Locate the cell with the specified text and output its [x, y] center coordinate. 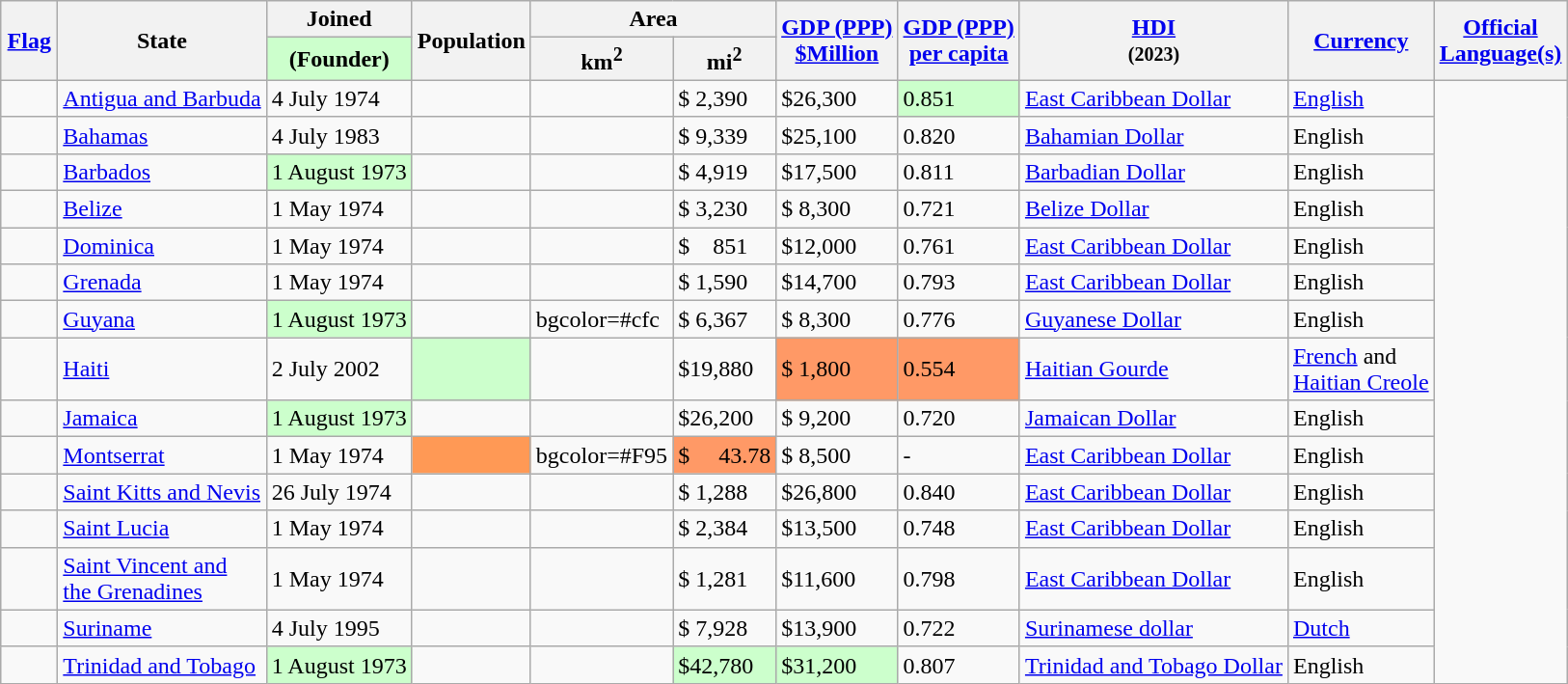
4 July 1974 [339, 98]
OfficialLanguage(s) [1500, 41]
$ 9,200 [837, 419]
Surinamese dollar [1153, 628]
Barbadian Dollar [1153, 172]
$ 2,390 [725, 98]
$ 1,281 [725, 579]
Joined [339, 19]
$17,500 [837, 172]
Jamaican Dollar [1153, 419]
$13,900 [837, 628]
$26,200 [725, 419]
Guyana [162, 319]
Dutch [1361, 628]
Antigua and Barbuda [162, 98]
$ 1,800 [837, 369]
Saint Kitts and Nevis [162, 492]
$ 1,288 [725, 492]
GDP (PPP)per capita [959, 41]
$ 8,500 [837, 455]
$ 7,928 [725, 628]
Flag [29, 41]
GDP (PPP)$Million [837, 41]
bgcolor=#F95 [602, 455]
0.807 [959, 665]
$12,000 [837, 246]
0.793 [959, 283]
Barbados [162, 172]
0.721 [959, 209]
Saint Vincent and the Grenadines [162, 579]
Bahamian Dollar [1153, 135]
$ 851 [725, 246]
$ 2,384 [725, 529]
0.820 [959, 135]
$25,100 [837, 135]
Belize Dollar [1153, 209]
Belize [162, 209]
$13,500 [837, 529]
$42,780 [725, 665]
4 July 1995 [339, 628]
(Founder) [339, 60]
0.776 [959, 319]
$ 1,590 [725, 283]
0.722 [959, 628]
$ 3,230 [725, 209]
Area [653, 19]
$ 4,919 [725, 172]
0.720 [959, 419]
0.798 [959, 579]
0.761 [959, 246]
Guyanese Dollar [1153, 319]
mi2 [725, 60]
$31,200 [837, 665]
Trinidad and Tobago [162, 665]
0.851 [959, 98]
0.554 [959, 369]
Haiti [162, 369]
- [959, 455]
Montserrat [162, 455]
Saint Lucia [162, 529]
French andHaitian Creole [1361, 369]
km2 [602, 60]
4 July 1983 [339, 135]
$14,700 [837, 283]
Haitian Gourde [1153, 369]
Popu­lation [471, 41]
Trinidad and Tobago Dollar [1153, 665]
HDI(2023) [1153, 41]
26 July 1974 [339, 492]
Grenada [162, 283]
Dominica [162, 246]
0.748 [959, 529]
Jamaica [162, 419]
$19,880 [725, 369]
Bahamas [162, 135]
State [162, 41]
$ 43.78 [725, 455]
0.811 [959, 172]
Currency [1361, 41]
$26,300 [837, 98]
0.840 [959, 492]
bgcolor=#cfc [602, 319]
$ 9,339 [725, 135]
$26,800 [837, 492]
$11,600 [837, 579]
2 July 2002 [339, 369]
Suriname [162, 628]
$ 6,367 [725, 319]
